Output the (X, Y) coordinate of the center of the cell containing the given text.  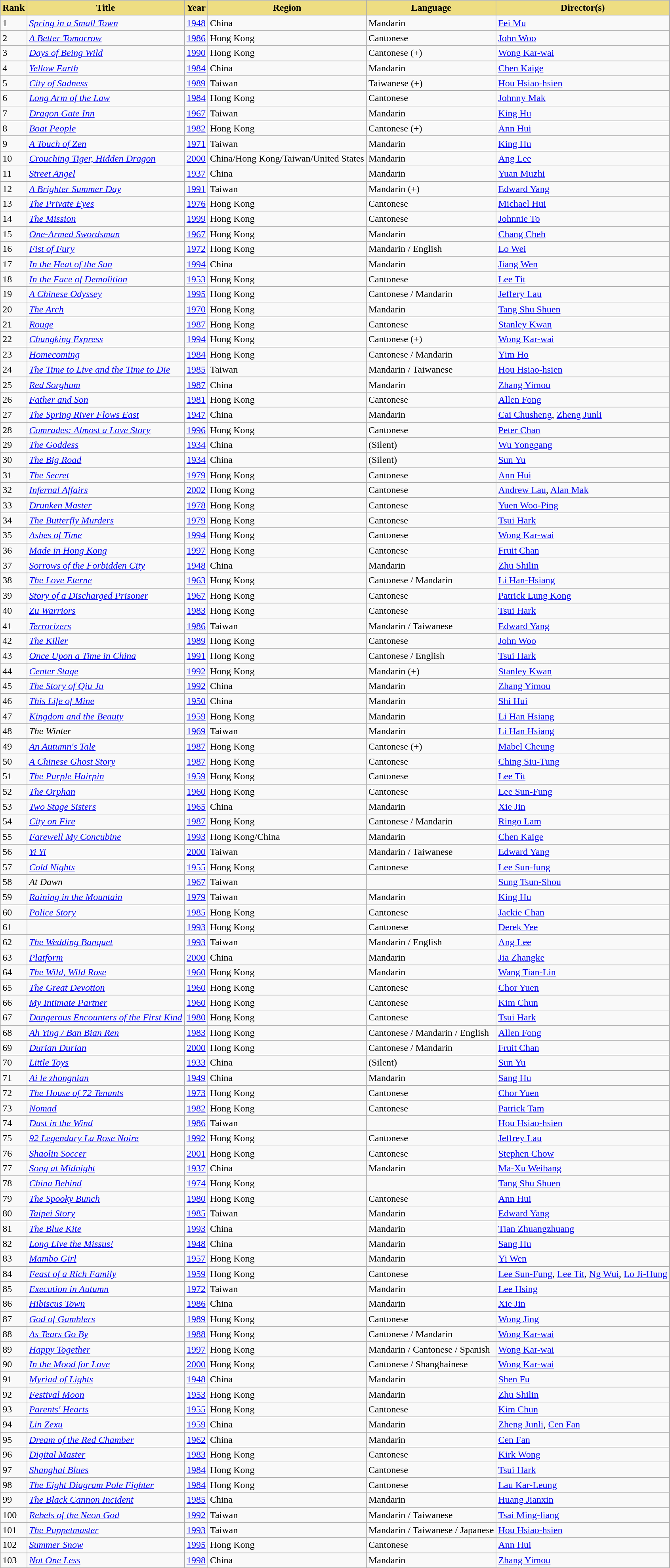
The Wedding Banquet (106, 942)
Language (431, 8)
Story of a Discharged Prisoner (106, 596)
85 (13, 1289)
47 (13, 716)
Zheng Junli, Cen Fan (583, 1425)
Jackie Chan (583, 912)
Fist of Fury (106, 249)
Yi Wen (583, 1259)
26 (13, 400)
Derek Yee (583, 927)
A Brighter Summer Day (106, 189)
69 (13, 1048)
My Intimate Partner (106, 1003)
Durian Durian (106, 1048)
18 (13, 279)
Ai le zhongnian (106, 1078)
3 (13, 53)
29 (13, 445)
80 (13, 1214)
The Private Eyes (106, 204)
Shi Hui (583, 701)
1950 (196, 701)
95 (13, 1440)
Crouching Tiger, Hidden Dragon (106, 158)
Ringo Lam (583, 822)
64 (13, 972)
25 (13, 384)
74 (13, 1123)
Andrew Lau, Alan Mak (583, 490)
33 (13, 505)
15 (13, 234)
1962 (196, 1440)
56 (13, 852)
19 (13, 294)
Taiwanese (+) (431, 83)
7 (13, 113)
Mandarin / Cantonese / Spanish (431, 1349)
The Story of Qiu Ju (106, 686)
Sung Tsun-Shou (583, 882)
27 (13, 415)
China Behind (106, 1184)
30 (13, 460)
At Dawn (106, 882)
1998 (196, 1560)
Cantonese / Shanghainese (431, 1364)
1 (13, 23)
Song at Midnight (106, 1168)
65 (13, 988)
12 (13, 189)
1969 (196, 731)
96 (13, 1455)
89 (13, 1349)
Peter Chan (583, 430)
Stephen Chow (583, 1153)
Lin Zexu (106, 1425)
8 (13, 128)
Tsai Ming-liang (583, 1515)
39 (13, 596)
Director(s) (583, 8)
76 (13, 1153)
93 (13, 1410)
The Spring River Flows East (106, 415)
Mambo Girl (106, 1259)
40 (13, 611)
The Black Cannon Incident (106, 1500)
5 (13, 83)
49 (13, 746)
52 (13, 792)
Kingdom and the Beauty (106, 716)
37 (13, 565)
41 (13, 626)
Digital Master (106, 1455)
Father and Son (106, 400)
1973 (196, 1093)
A Chinese Ghost Story (106, 761)
60 (13, 912)
102 (13, 1545)
City on Fire (106, 822)
1970 (196, 309)
The Mission (106, 219)
86 (13, 1304)
Jia Zhangke (583, 957)
Jeffrey Lau (583, 1138)
Year (196, 8)
Wu Yonggang (583, 445)
Yuen Woo-Ping (583, 505)
1974 (196, 1184)
Happy Together (106, 1349)
84 (13, 1274)
51 (13, 776)
6 (13, 98)
75 (13, 1138)
50 (13, 761)
Michael Hui (583, 204)
A Chinese Odyssey (106, 294)
Cold Nights (106, 867)
1988 (196, 1334)
Dragon Gate Inn (106, 113)
1963 (196, 580)
A Better Tomorrow (106, 38)
99 (13, 1500)
Dust in the Wind (106, 1123)
1996 (196, 430)
77 (13, 1168)
100 (13, 1515)
78 (13, 1184)
Festival Moon (106, 1394)
58 (13, 882)
1976 (196, 204)
91 (13, 1379)
Platform (106, 957)
Cen Fan (583, 1440)
Lee Sun-Fung, Lee Tit, Ng Wui, Lo Ji-Hung (583, 1274)
Lee Hsing (583, 1289)
Days of Being Wild (106, 53)
Wong Jing (583, 1319)
The Spooky Bunch (106, 1199)
Long Live the Missus! (106, 1244)
City of Sadness (106, 83)
Chungking Express (106, 339)
11 (13, 173)
Jiang Wen (583, 264)
Region (287, 8)
62 (13, 942)
Center Stage (106, 671)
Shen Fu (583, 1379)
The Secret (106, 475)
28 (13, 430)
Homecoming (106, 354)
44 (13, 671)
Ma-Xu Weibang (583, 1168)
Taipei Story (106, 1214)
35 (13, 535)
The Killer (106, 641)
10 (13, 158)
Ah Ying / Ban Bian Ren (106, 1033)
22 (13, 339)
Li Han-Hsiang (583, 580)
Patrick Tam (583, 1108)
The Great Devotion (106, 988)
China/Hong Kong/Taiwan/United States (287, 158)
1978 (196, 505)
The Puppetmaster (106, 1530)
In the Face of Demolition (106, 279)
The Purple Hairpin (106, 776)
Rouge (106, 324)
71 (13, 1078)
In the Heat of the Sun (106, 264)
Zu Warriors (106, 611)
2002 (196, 490)
This Life of Mine (106, 701)
Yi Yi (106, 852)
Spring in a Small Town (106, 23)
The Wild, Wild Rose (106, 972)
Lau Kar-Leung (583, 1485)
92 (13, 1394)
Red Sorghum (106, 384)
Tian Zhuangzhuang (583, 1229)
Huang Jianxin (583, 1500)
14 (13, 219)
Kirk Wong (583, 1455)
79 (13, 1199)
Johnny Mak (583, 98)
Not One Less (106, 1560)
Chang Cheh (583, 234)
Hibiscus Town (106, 1304)
81 (13, 1229)
Sorrows of the Forbidden City (106, 565)
Feast of a Rich Family (106, 1274)
42 (13, 641)
1981 (196, 400)
31 (13, 475)
1949 (196, 1078)
Shanghai Blues (106, 1470)
1947 (196, 415)
1965 (196, 807)
The Blue Kite (106, 1229)
Nomad (106, 1108)
God of Gamblers (106, 1319)
34 (13, 520)
67 (13, 1018)
Terrorizers (106, 626)
66 (13, 1003)
83 (13, 1259)
Fei Mu (583, 23)
As Tears Go By (106, 1334)
101 (13, 1530)
One-Armed Swordsman (106, 234)
103 (13, 1560)
2001 (196, 1153)
9 (13, 143)
In the Mood for Love (106, 1364)
13 (13, 204)
1990 (196, 53)
63 (13, 957)
88 (13, 1334)
A Touch of Zen (106, 143)
57 (13, 867)
Lee Sun-Fung (583, 792)
Little Toys (106, 1063)
82 (13, 1244)
1933 (196, 1063)
Execution in Autumn (106, 1289)
59 (13, 897)
98 (13, 1485)
Lee Sun-fung (583, 867)
Mandarin / Taiwanese / Japanese (431, 1530)
The Big Road (106, 460)
Myriad of Lights (106, 1379)
Infernal Affairs (106, 490)
94 (13, 1425)
54 (13, 822)
Comrades: Almost a Love Story (106, 430)
The Eight Diagram Pole Fighter (106, 1485)
48 (13, 731)
61 (13, 927)
Raining in the Mountain (106, 897)
23 (13, 354)
Wang Tian-Lin (583, 972)
90 (13, 1364)
73 (13, 1108)
Ashes of Time (106, 535)
Two Stage Sisters (106, 807)
Yim Ho (583, 354)
4 (13, 68)
Mabel Cheung (583, 746)
1999 (196, 219)
Cantonese / English (431, 656)
1971 (196, 143)
The Arch (106, 309)
The House of 72 Tenants (106, 1093)
21 (13, 324)
Long Arm of the Law (106, 98)
Yuan Muzhi (583, 173)
Title (106, 8)
Johnnie To (583, 219)
Cantonese / Mandarin / English (431, 1033)
The Winter (106, 731)
92 Legendary La Rose Noire (106, 1138)
Patrick Lung Kong (583, 596)
Dangerous Encounters of the First Kind (106, 1018)
32 (13, 490)
24 (13, 369)
70 (13, 1063)
Rank (13, 8)
53 (13, 807)
Rebels of the Neon God (106, 1515)
68 (13, 1033)
2 (13, 38)
Farewell My Concubine (106, 837)
17 (13, 264)
Lo Wei (583, 249)
Jeffery Lau (583, 294)
Dream of the Red Chamber (106, 1440)
Hong Kong/China (287, 837)
20 (13, 309)
43 (13, 656)
Shaolin Soccer (106, 1153)
The Butterfly Murders (106, 520)
Ching Siu-Tung (583, 761)
The Time to Live and the Time to Die (106, 369)
Boat People (106, 128)
Street Angel (106, 173)
45 (13, 686)
The Orphan (106, 792)
1957 (196, 1259)
97 (13, 1470)
16 (13, 249)
87 (13, 1319)
Parents' Hearts (106, 1410)
46 (13, 701)
Once Upon a Time in China (106, 656)
38 (13, 580)
36 (13, 550)
An Autumn's Tale (106, 746)
Cai Chusheng, Zheng Junli (583, 415)
Drunken Master (106, 505)
Police Story (106, 912)
72 (13, 1093)
The Goddess (106, 445)
Yellow Earth (106, 68)
Made in Hong Kong (106, 550)
Summer Snow (106, 1545)
55 (13, 837)
The Love Eterne (106, 580)
